Pinpoint the cell where the given text exists, returning its [X, Y] midpoint coordinate. 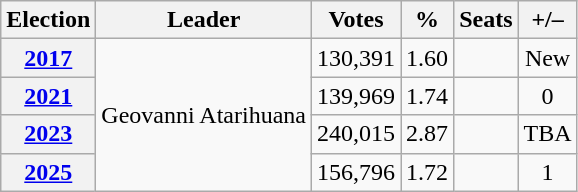
2021 [48, 96]
0 [548, 96]
2.87 [428, 134]
139,969 [356, 96]
TBA [548, 134]
2023 [48, 134]
Votes [356, 20]
1.74 [428, 96]
240,015 [356, 134]
Leader [204, 20]
Seats [486, 20]
1 [548, 172]
+/– [548, 20]
% [428, 20]
2017 [48, 58]
156,796 [356, 172]
1.72 [428, 172]
Geovanni Atarihuana [204, 115]
1.60 [428, 58]
2025 [48, 172]
New [548, 58]
130,391 [356, 58]
Election [48, 20]
